Pinpoint the cell where the given text exists, returning its (x, y) midpoint coordinate. 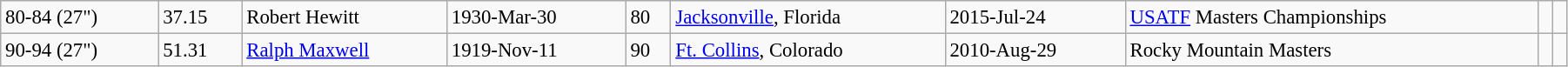
1930-Mar-30 (536, 17)
Jacksonville, Florida (807, 17)
Ralph Maxwell (345, 50)
USATF Masters Championships (1331, 17)
90 (648, 50)
Robert Hewitt (345, 17)
90-94 (27") (80, 50)
2015-Jul-24 (1035, 17)
2010-Aug-29 (1035, 50)
80 (648, 17)
Ft. Collins, Colorado (807, 50)
37.15 (200, 17)
Rocky Mountain Masters (1331, 50)
1919-Nov-11 (536, 50)
80-84 (27") (80, 17)
51.31 (200, 50)
